Determine the (x, y) coordinate at the center of the cell enclosing the given text.  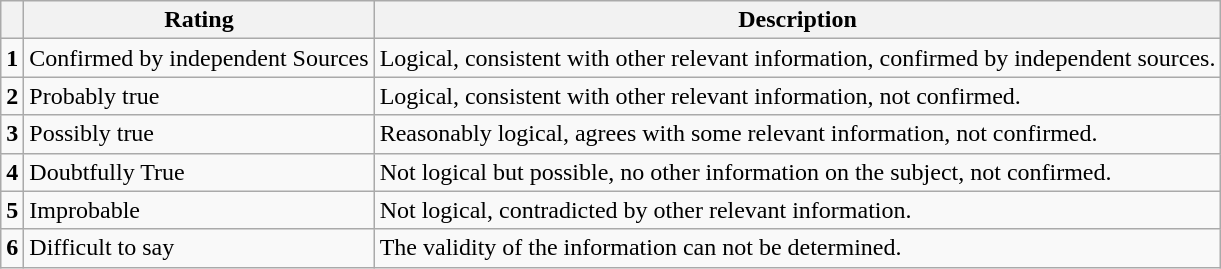
Probably true (199, 96)
1 (12, 58)
5 (12, 210)
4 (12, 172)
Improbable (199, 210)
Description (798, 20)
6 (12, 248)
The validity of the information can not be determined. (798, 248)
Logical, consistent with other relevant information, confirmed by independent sources. (798, 58)
2 (12, 96)
Not logical, contradicted by other relevant information. (798, 210)
Not logical but possible, no other information on the subject, not confirmed. (798, 172)
Logical, consistent with other relevant information, not confirmed. (798, 96)
Reasonably logical, agrees with some relevant information, not confirmed. (798, 134)
Confirmed by independent Sources (199, 58)
Doubtfully True (199, 172)
3 (12, 134)
Difficult to say (199, 248)
Rating (199, 20)
Possibly true (199, 134)
